Detect which cell encompasses the target text, then output its (X, Y) center coordinate. 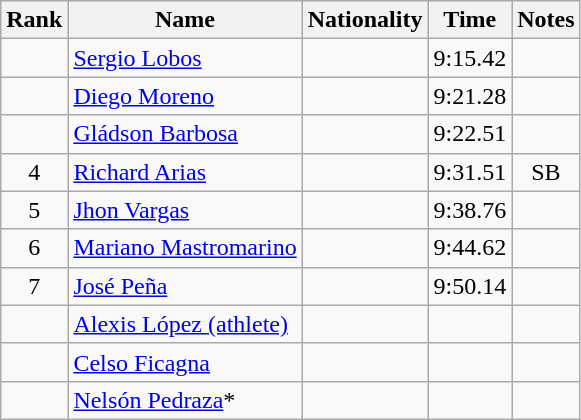
Diego Moreno (185, 96)
Name (185, 20)
9:38.76 (470, 210)
9:44.62 (470, 248)
Rank (34, 20)
Notes (546, 20)
9:21.28 (470, 96)
Time (470, 20)
Celso Ficagna (185, 362)
6 (34, 248)
Gládson Barbosa (185, 134)
9:15.42 (470, 58)
9:31.51 (470, 172)
4 (34, 172)
Mariano Mastromarino (185, 248)
Jhon Vargas (185, 210)
Nationality (365, 20)
9:22.51 (470, 134)
Alexis López (athlete) (185, 324)
9:50.14 (470, 286)
SB (546, 172)
José Peña (185, 286)
Nelsón Pedraza* (185, 400)
7 (34, 286)
Sergio Lobos (185, 58)
Richard Arias (185, 172)
5 (34, 210)
